From the cell containing the given text, extract its center point as [X, Y] coordinate. 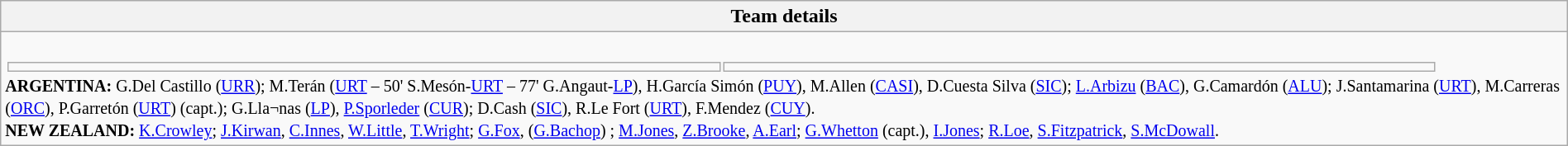
Team details [784, 16]
